Capture the cell that displays the provided text and extract its (X, Y) central coordinate. 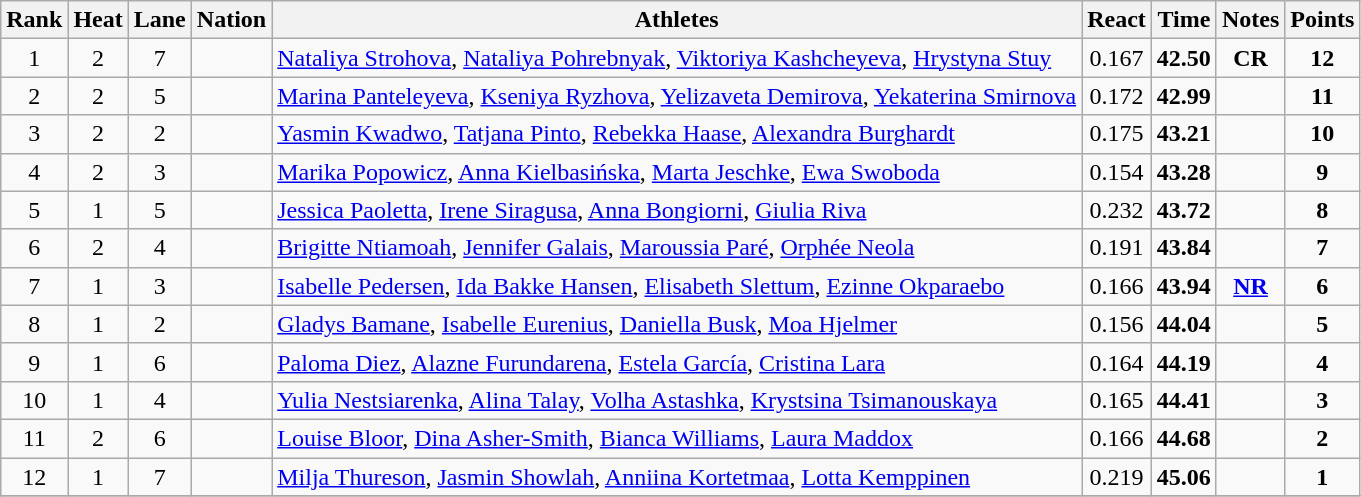
Lane (160, 20)
43.84 (1184, 248)
Brigitte Ntiamoah, Jennifer Galais, Maroussia Paré, Orphée Neola (677, 248)
CR (1250, 58)
44.04 (1184, 324)
React (1117, 20)
44.19 (1184, 362)
Jessica Paoletta, Irene Siragusa, Anna Bongiorni, Giulia Riva (677, 210)
Marina Panteleyeva, Kseniya Ryzhova, Yelizaveta Demirova, Yekaterina Smirnova (677, 96)
43.21 (1184, 134)
44.41 (1184, 400)
0.164 (1117, 362)
45.06 (1184, 477)
0.154 (1117, 172)
0.191 (1117, 248)
Athletes (677, 20)
Yulia Nestsiarenka, Alina Talay, Volha Astashka, Krystsina Tsimanouskaya (677, 400)
Points (1322, 20)
Marika Popowicz, Anna Kielbasińska, Marta Jeschke, Ewa Swoboda (677, 172)
44.68 (1184, 438)
NR (1250, 286)
42.99 (1184, 96)
0.165 (1117, 400)
Paloma Diez, Alazne Furundarena, Estela García, Cristina Lara (677, 362)
Time (1184, 20)
0.156 (1117, 324)
43.72 (1184, 210)
43.28 (1184, 172)
Louise Bloor, Dina Asher-Smith, Bianca Williams, Laura Maddox (677, 438)
Notes (1250, 20)
0.219 (1117, 477)
0.167 (1117, 58)
43.94 (1184, 286)
Yasmin Kwadwo, Tatjana Pinto, Rebekka Haase, Alexandra Burghardt (677, 134)
Nation (231, 20)
Rank (34, 20)
42.50 (1184, 58)
Heat (98, 20)
0.172 (1117, 96)
Nataliya Strohova, Nataliya Pohrebnyak, Viktoriya Kashcheyeva, Hrystyna Stuy (677, 58)
0.232 (1117, 210)
Gladys Bamane, Isabelle Eurenius, Daniella Busk, Moa Hjelmer (677, 324)
Isabelle Pedersen, Ida Bakke Hansen, Elisabeth Slettum, Ezinne Okparaebo (677, 286)
0.175 (1117, 134)
Milja Thureson, Jasmin Showlah, Anniina Kortetmaa, Lotta Kemppinen (677, 477)
